Search for the cell housing the specified text and yield its (x, y) center coordinate. 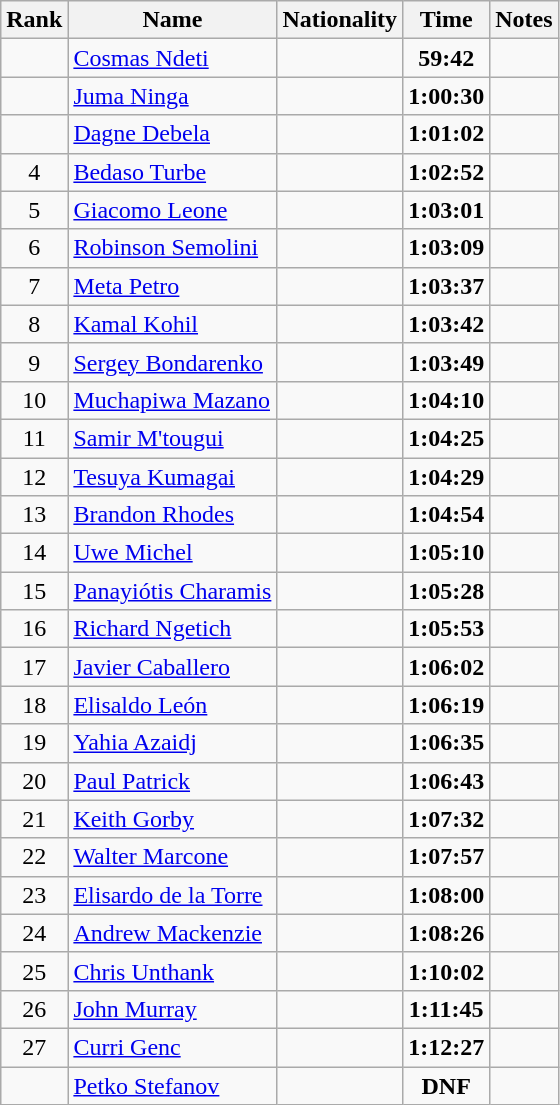
1:04:10 (446, 400)
Time (446, 20)
Rank (34, 20)
7 (34, 286)
59:42 (446, 58)
Dagne Debela (172, 134)
Paul Patrick (172, 781)
Andrew Mackenzie (172, 933)
Bedaso Turbe (172, 172)
22 (34, 857)
9 (34, 362)
1:04:29 (446, 477)
Walter Marcone (172, 857)
1:03:42 (446, 324)
23 (34, 895)
12 (34, 477)
Curri Genc (172, 1047)
Robinson Semolini (172, 248)
25 (34, 971)
1:04:25 (446, 438)
Tesuya Kumagai (172, 477)
14 (34, 553)
4 (34, 172)
DNF (446, 1085)
Elisardo de la Torre (172, 895)
Elisaldo León (172, 705)
John Murray (172, 1009)
6 (34, 248)
Meta Petro (172, 286)
Sergey Bondarenko (172, 362)
1:01:02 (446, 134)
Richard Ngetich (172, 629)
Nationality (340, 20)
1:07:32 (446, 819)
13 (34, 515)
Brandon Rhodes (172, 515)
1:05:28 (446, 591)
1:05:53 (446, 629)
Yahia Azaidj (172, 743)
1:03:01 (446, 210)
26 (34, 1009)
11 (34, 438)
Notes (524, 20)
Samir M'tougui (172, 438)
Name (172, 20)
Muchapiwa Mazano (172, 400)
20 (34, 781)
1:06:02 (446, 667)
10 (34, 400)
24 (34, 933)
1:08:26 (446, 933)
Kamal Kohil (172, 324)
Giacomo Leone (172, 210)
1:03:49 (446, 362)
8 (34, 324)
16 (34, 629)
1:11:45 (446, 1009)
Petko Stefanov (172, 1085)
1:07:57 (446, 857)
Keith Gorby (172, 819)
15 (34, 591)
19 (34, 743)
17 (34, 667)
1:03:09 (446, 248)
5 (34, 210)
27 (34, 1047)
1:08:00 (446, 895)
Panayiótis Charamis (172, 591)
Chris Unthank (172, 971)
1:03:37 (446, 286)
Cosmas Ndeti (172, 58)
Javier Caballero (172, 667)
1:12:27 (446, 1047)
18 (34, 705)
Uwe Michel (172, 553)
1:06:19 (446, 705)
1:06:43 (446, 781)
1:06:35 (446, 743)
1:04:54 (446, 515)
1:00:30 (446, 96)
1:05:10 (446, 553)
Juma Ninga (172, 96)
1:10:02 (446, 971)
21 (34, 819)
1:02:52 (446, 172)
